Detect which cell encompasses the target text, then output its (x, y) center coordinate. 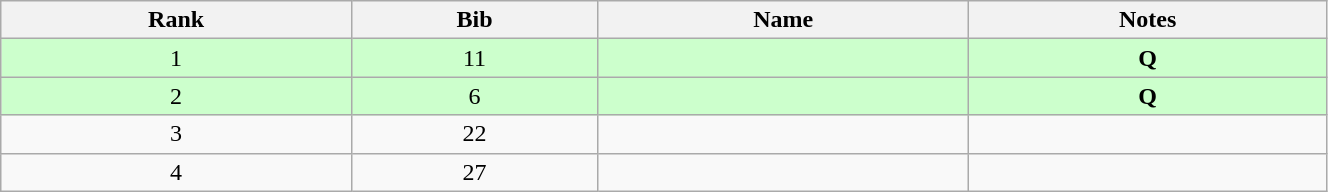
Name (784, 20)
4 (176, 172)
2 (176, 96)
3 (176, 134)
22 (474, 134)
11 (474, 58)
6 (474, 96)
Notes (1148, 20)
27 (474, 172)
Bib (474, 20)
Rank (176, 20)
1 (176, 58)
